Search for the cell housing the specified text and yield its [X, Y] center coordinate. 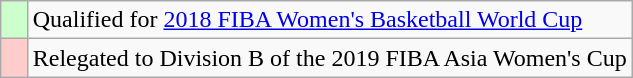
Qualified for 2018 FIBA Women's Basketball World Cup [330, 20]
Relegated to Division B of the 2019 FIBA Asia Women's Cup [330, 58]
